Detect which cell encompasses the target text, then output its [X, Y] center coordinate. 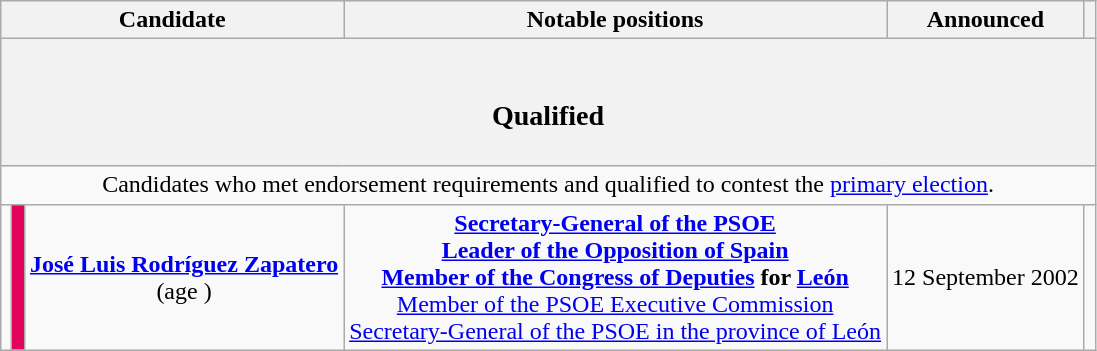
Announced [986, 20]
Notable positions [616, 20]
12 September 2002 [986, 277]
Candidates who met endorsement requirements and qualified to contest the primary election. [548, 185]
Qualified [548, 102]
Candidate [172, 20]
José Luis Rodríguez Zapatero(age ) [184, 277]
